Extract the (X, Y) coordinate from the center of the cell holding the provided text.  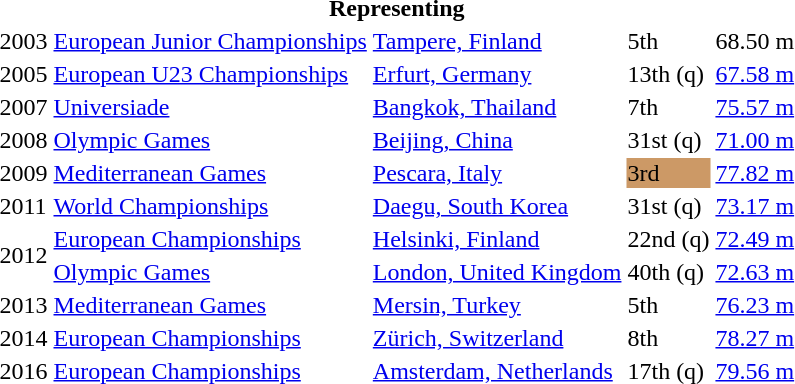
Universiade (210, 107)
Pescara, Italy (497, 173)
Daegu, South Korea (497, 206)
Erfurt, Germany (497, 74)
40th (q) (668, 272)
Tampere, Finland (497, 41)
22nd (q) (668, 239)
3rd (668, 173)
London, United Kingdom (497, 272)
Bangkok, Thailand (497, 107)
European Junior Championships (210, 41)
8th (668, 338)
Helsinki, Finland (497, 239)
European U23 Championships (210, 74)
Zürich, Switzerland (497, 338)
Mersin, Turkey (497, 305)
Beijing, China (497, 140)
7th (668, 107)
13th (q) (668, 74)
World Championships (210, 206)
